Return the [x, y] coordinate for the center point of the cell that contains the specified text.  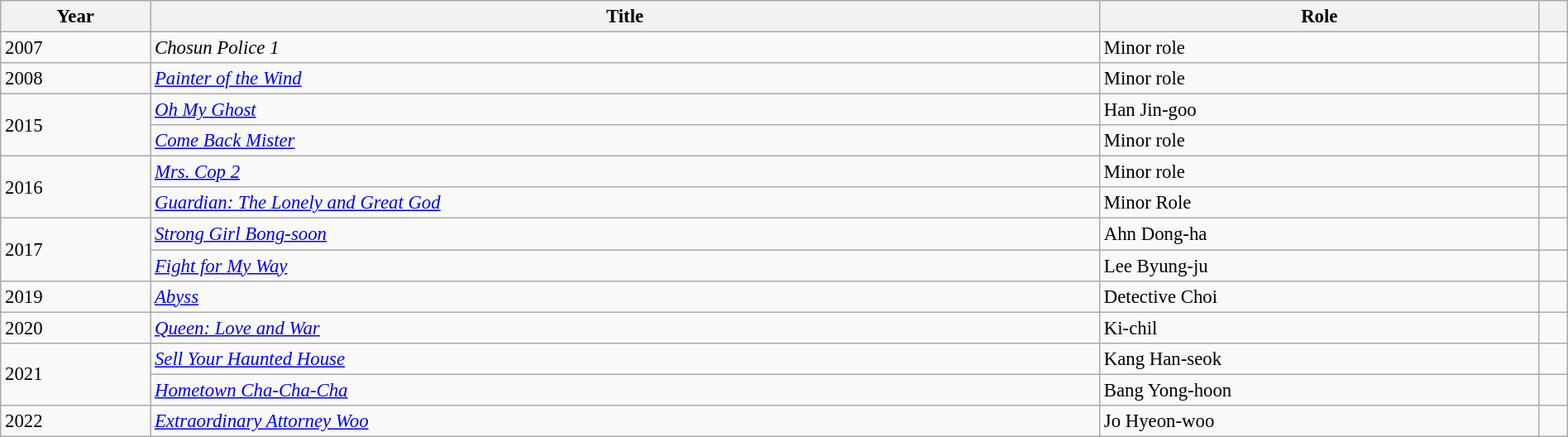
Year [76, 17]
2019 [76, 296]
2015 [76, 126]
Oh My Ghost [625, 110]
Title [625, 17]
Role [1319, 17]
Bang Yong-hoon [1319, 390]
Come Back Mister [625, 141]
Hometown Cha-Cha-Cha [625, 390]
Kang Han-seok [1319, 358]
2022 [76, 420]
Queen: Love and War [625, 328]
Sell Your Haunted House [625, 358]
Fight for My Way [625, 266]
Ki-chil [1319, 328]
2007 [76, 47]
Minor Role [1319, 203]
Detective Choi [1319, 296]
2020 [76, 328]
Jo Hyeon-woo [1319, 420]
Painter of the Wind [625, 79]
Lee Byung-ju [1319, 266]
Han Jin-goo [1319, 110]
2008 [76, 79]
Abyss [625, 296]
2021 [76, 374]
Mrs. Cop 2 [625, 172]
2017 [76, 250]
2016 [76, 187]
Guardian: The Lonely and Great God [625, 203]
Chosun Police 1 [625, 47]
Strong Girl Bong-soon [625, 234]
Extraordinary Attorney Woo [625, 420]
Ahn Dong-ha [1319, 234]
